Search for the cell housing the specified text and yield its (x, y) center coordinate. 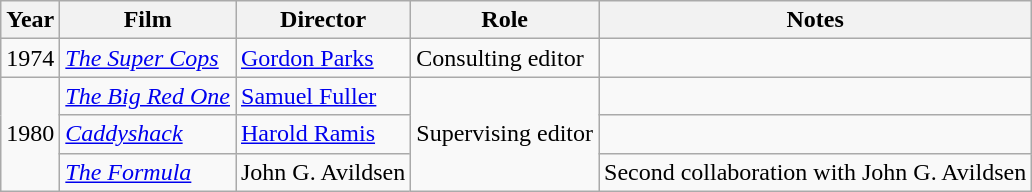
Harold Ramis (324, 134)
1974 (30, 58)
Consulting editor (505, 58)
Second collaboration with John G. Avildsen (814, 172)
The Super Cops (148, 58)
Director (324, 20)
The Big Red One (148, 96)
John G. Avildsen (324, 172)
Year (30, 20)
Notes (814, 20)
Caddyshack (148, 134)
1980 (30, 134)
Gordon Parks (324, 58)
Samuel Fuller (324, 96)
Film (148, 20)
Supervising editor (505, 134)
Role (505, 20)
The Formula (148, 172)
